From the cell containing the given text, extract its center point as (x, y) coordinate. 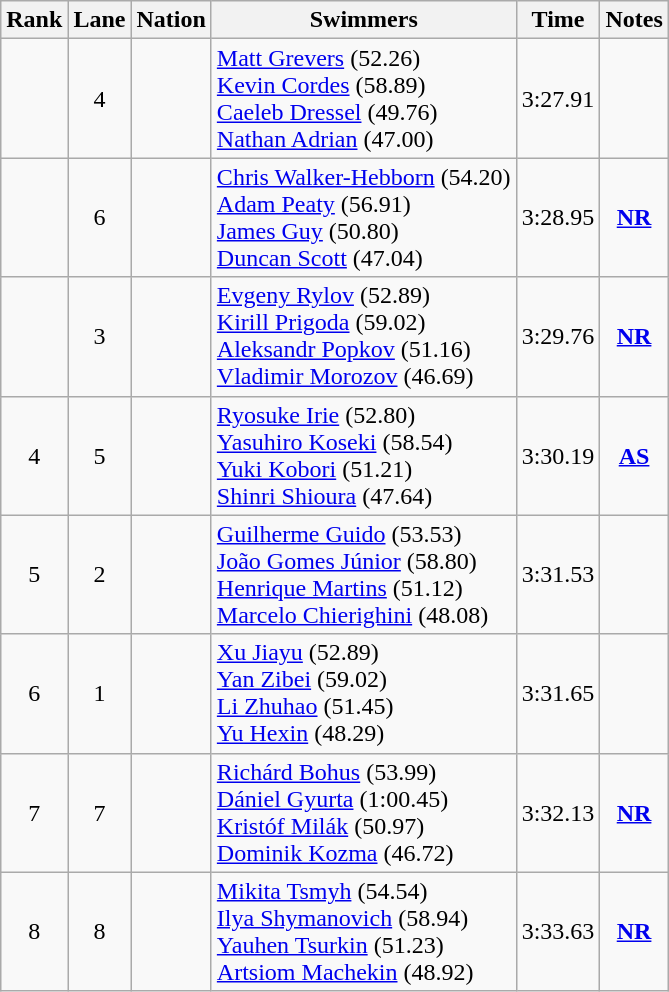
3:33.63 (558, 932)
AS (634, 456)
Notes (634, 20)
Lane (100, 20)
Mikita Tsmyh (54.54)Ilya Shymanovich (58.94)Yauhen Tsurkin (51.23)Artsiom Machekin (48.92) (364, 932)
3:31.53 (558, 574)
Evgeny Rylov (52.89)Kirill Prigoda (59.02)Aleksandr Popkov (51.16)Vladimir Morozov (46.69) (364, 336)
1 (100, 694)
Nation (171, 20)
Matt Grevers (52.26)Kevin Cordes (58.89)Caeleb Dressel (49.76)Nathan Adrian (47.00) (364, 98)
3:28.95 (558, 218)
3:31.65 (558, 694)
3:32.13 (558, 812)
Time (558, 20)
Rank (34, 20)
Guilherme Guido (53.53)João Gomes Júnior (58.80)Henrique Martins (51.12)Marcelo Chierighini (48.08) (364, 574)
Chris Walker-Hebborn (54.20)Adam Peaty (56.91)James Guy (50.80)Duncan Scott (47.04) (364, 218)
3:30.19 (558, 456)
2 (100, 574)
3:29.76 (558, 336)
Swimmers (364, 20)
Ryosuke Irie (52.80)Yasuhiro Koseki (58.54)Yuki Kobori (51.21)Shinri Shioura (47.64) (364, 456)
3 (100, 336)
Richárd Bohus (53.99)Dániel Gyurta (1:00.45)Kristóf Milák (50.97)Dominik Kozma (46.72) (364, 812)
3:27.91 (558, 98)
Xu Jiayu (52.89)Yan Zibei (59.02)Li Zhuhao (51.45) Yu Hexin (48.29) (364, 694)
